Search for the cell housing the specified text and yield its (x, y) center coordinate. 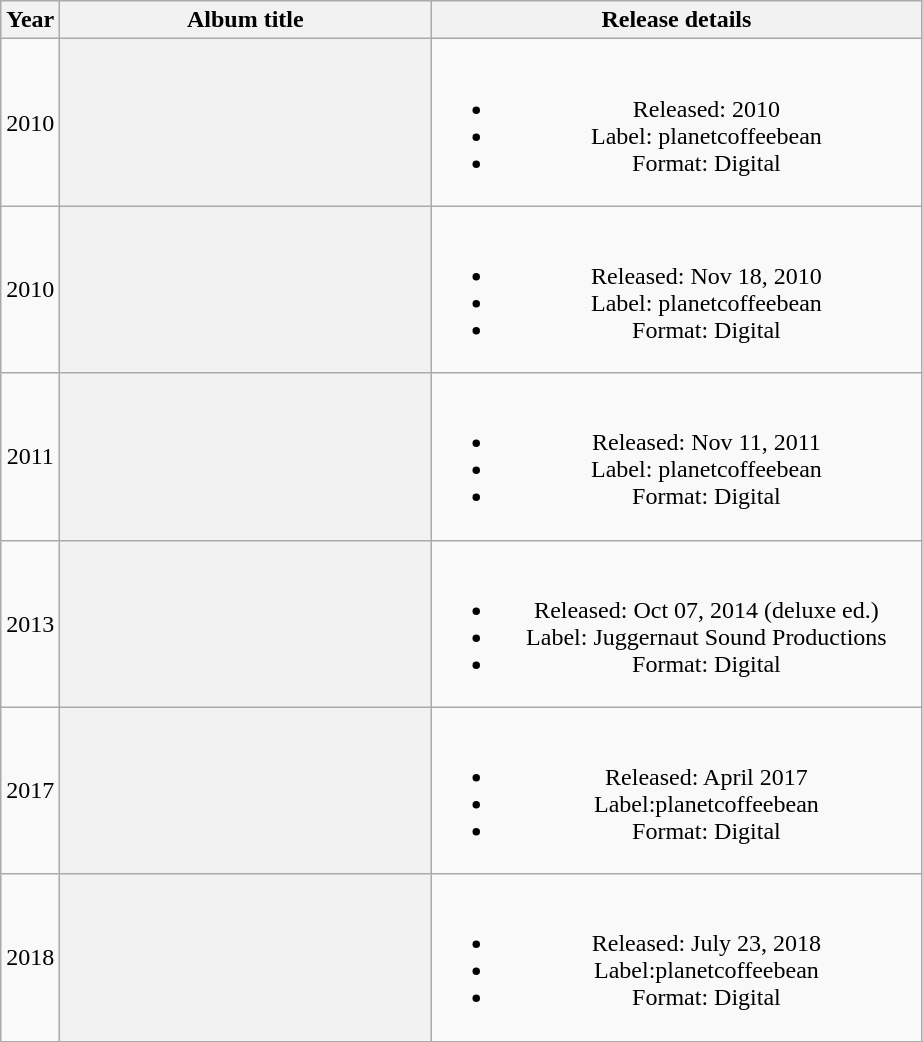
Released: Oct 07, 2014 (deluxe ed.)Label: Juggernaut Sound ProductionsFormat: Digital (676, 624)
Released: July 23, 2018Label:planetcoffeebeanFormat: Digital (676, 958)
Released: April 2017Label:planetcoffeebeanFormat: Digital (676, 790)
2018 (30, 958)
2011 (30, 456)
Released: Nov 11, 2011Label: planetcoffeebeanFormat: Digital (676, 456)
Year (30, 20)
Album title (246, 20)
Released: Nov 18, 2010Label: planetcoffeebeanFormat: Digital (676, 290)
2017 (30, 790)
Released: 2010Label: planetcoffeebeanFormat: Digital (676, 122)
2013 (30, 624)
Release details (676, 20)
